Return (X, Y) of the center of cell containing provided text 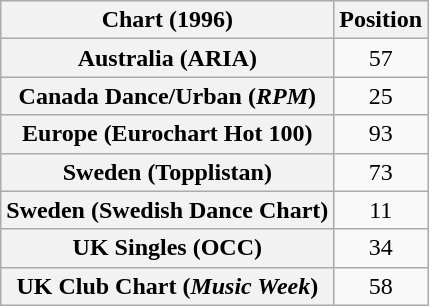
25 (381, 96)
Sweden (Swedish Dance Chart) (168, 210)
UK Singles (OCC) (168, 248)
UK Club Chart (Music Week) (168, 286)
34 (381, 248)
11 (381, 210)
Position (381, 20)
Australia (ARIA) (168, 58)
Chart (1996) (168, 20)
Canada Dance/Urban (RPM) (168, 96)
Europe (Eurochart Hot 100) (168, 134)
73 (381, 172)
58 (381, 286)
93 (381, 134)
Sweden (Topplistan) (168, 172)
57 (381, 58)
